Extract the [X, Y] coordinate from the center of the cell holding the provided text.  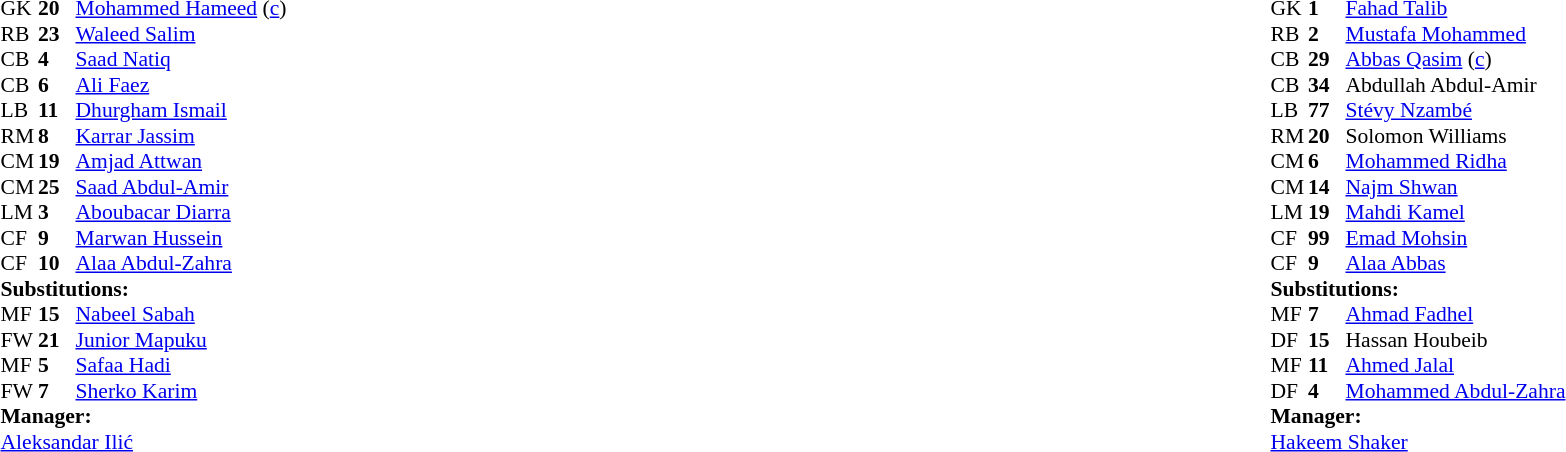
8 [57, 136]
Abbas Qasim (c) [1455, 59]
Mustafa Mohammed [1455, 34]
Saad Abdul-Amir [182, 187]
Amjad Attwan [182, 161]
Alaa Abdul-Zahra [182, 263]
Aboubacar Diarra [182, 213]
29 [1327, 59]
5 [57, 365]
Karrar Jassim [182, 136]
Mahdi Kamel [1455, 213]
Junior Mapuku [182, 340]
Nabeel Sabah [182, 315]
23 [57, 34]
Abdullah Abdul-Amir [1455, 85]
25 [57, 187]
Mohammed Ridha [1455, 161]
10 [57, 263]
Ahmad Fadhel [1455, 315]
3 [57, 213]
21 [57, 340]
Waleed Salim [182, 34]
Ali Faez [182, 85]
14 [1327, 187]
34 [1327, 85]
Sherko Karim [182, 391]
Mohammed Abdul-Zahra [1455, 391]
Emad Mohsin [1455, 238]
Dhurgham Ismail [182, 111]
2 [1327, 34]
77 [1327, 111]
Marwan Hussein [182, 238]
Hassan Houbeib [1455, 340]
Alaa Abbas [1455, 263]
99 [1327, 238]
Saad Natiq [182, 59]
Najm Shwan [1455, 187]
Stévy Nzambé [1455, 111]
Safaa Hadi [182, 365]
20 [1327, 136]
Solomon Williams [1455, 136]
Ahmed Jalal [1455, 365]
